Detect which cell encompasses the target text, then output its (X, Y) center coordinate. 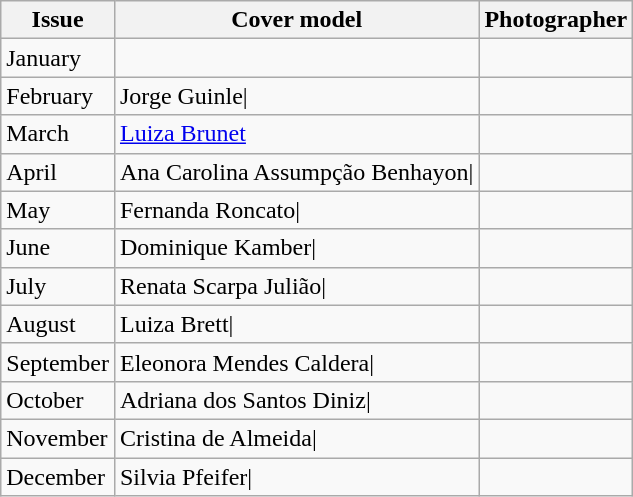
June (58, 248)
July (58, 286)
Issue (58, 20)
Dominique Kamber| (296, 248)
March (58, 134)
Renata Scarpa Julião| (296, 286)
Silvia Pfeifer| (296, 477)
Eleonora Mendes Caldera| (296, 362)
Cristina de Almeida| (296, 438)
May (58, 210)
October (58, 400)
February (58, 96)
Photographer (556, 20)
Ana Carolina Assumpção Benhayon| (296, 172)
April (58, 172)
January (58, 58)
August (58, 324)
Jorge Guinle| (296, 96)
Luiza Brett| (296, 324)
Cover model (296, 20)
September (58, 362)
November (58, 438)
Fernanda Roncato| (296, 210)
Adriana dos Santos Diniz| (296, 400)
December (58, 477)
Luiza Brunet (296, 134)
